Return the (x, y) coordinate for the center point of the cell that contains the specified text.  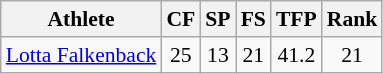
SP (218, 19)
Lotta Falkenback (82, 55)
Athlete (82, 19)
13 (218, 55)
CF (180, 19)
41.2 (296, 55)
25 (180, 55)
TFP (296, 19)
FS (254, 19)
Rank (352, 19)
